Scan for the cell matching the given text and deliver its [X, Y] coordinate at center. 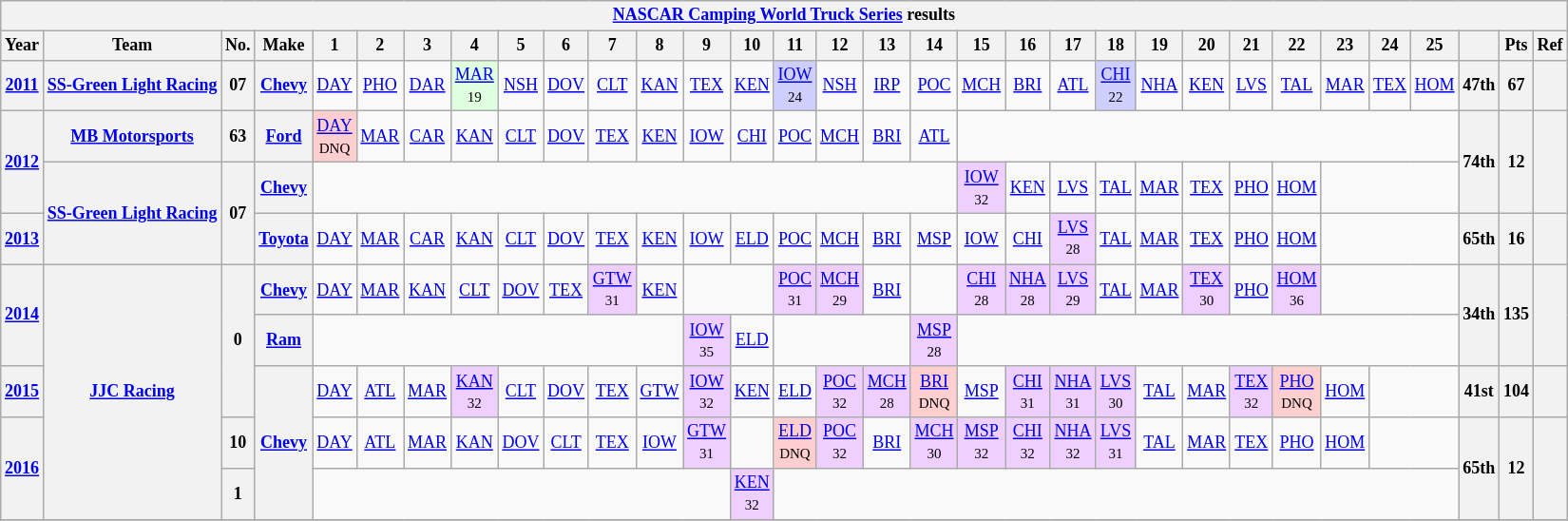
MSP32 [982, 443]
63 [238, 137]
PHODNQ [1296, 392]
MCH29 [840, 290]
74th [1479, 162]
15 [982, 46]
20 [1207, 46]
3 [428, 46]
NHA31 [1073, 392]
67 [1517, 86]
IRP [887, 86]
CHI32 [1028, 443]
Make [283, 46]
104 [1517, 392]
Pts [1517, 46]
MCH30 [934, 443]
MCH28 [887, 392]
2012 [23, 162]
MB Motorsports [131, 137]
No. [238, 46]
2016 [23, 468]
DAYDNQ [335, 137]
8 [660, 46]
23 [1346, 46]
Year [23, 46]
2 [380, 46]
JJC Racing [131, 392]
TEX32 [1251, 392]
24 [1390, 46]
Ford [283, 137]
POC31 [794, 290]
0 [238, 340]
9 [707, 46]
2011 [23, 86]
BRIDNQ [934, 392]
13 [887, 46]
41st [1479, 392]
11 [794, 46]
5 [521, 46]
LVS29 [1073, 290]
MSP28 [934, 340]
7 [612, 46]
18 [1116, 46]
14 [934, 46]
KAN32 [474, 392]
Toyota [283, 239]
21 [1251, 46]
GTW [660, 392]
CHI28 [982, 290]
LVS28 [1073, 239]
Team [131, 46]
LVS31 [1116, 443]
LVS30 [1116, 392]
IOW35 [707, 340]
ELDDNQ [794, 443]
NHA28 [1028, 290]
19 [1159, 46]
2014 [23, 316]
22 [1296, 46]
34th [1479, 316]
CHI31 [1028, 392]
NHA32 [1073, 443]
Ref [1550, 46]
6 [566, 46]
Ram [283, 340]
NHA [1159, 86]
4 [474, 46]
2013 [23, 239]
DAR [428, 86]
TEX30 [1207, 290]
HOM36 [1296, 290]
KEN32 [752, 493]
NASCAR Camping World Truck Series results [784, 15]
25 [1435, 46]
47th [1479, 86]
2015 [23, 392]
MAR19 [474, 86]
CHI22 [1116, 86]
17 [1073, 46]
IOW24 [794, 86]
135 [1517, 316]
